Search for the cell housing the specified text and yield its [x, y] center coordinate. 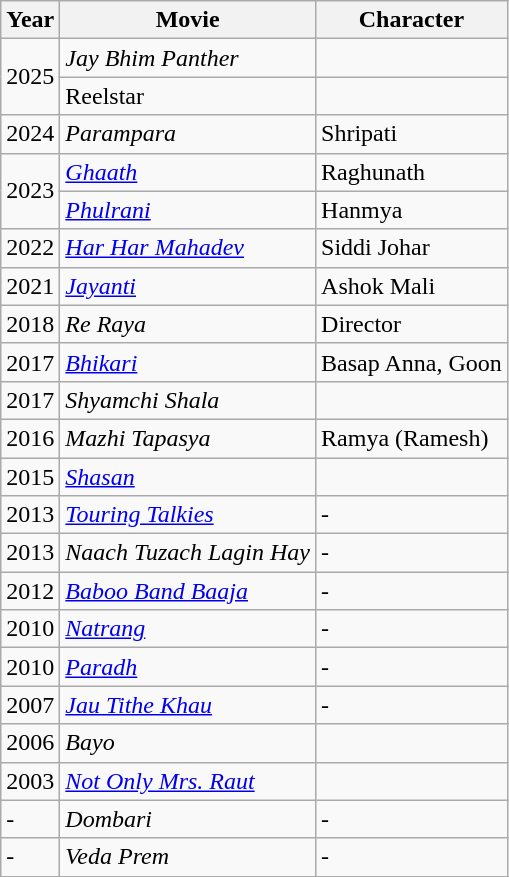
Ashok Mali [412, 286]
2016 [30, 438]
2021 [30, 286]
Jayanti [188, 286]
2022 [30, 248]
Not Only Mrs. Raut [188, 781]
Touring Talkies [188, 515]
Movie [188, 20]
2024 [30, 134]
Ramya (Ramesh) [412, 438]
2007 [30, 705]
2015 [30, 477]
Veda Prem [188, 857]
2025 [30, 77]
Basap Anna, Goon [412, 362]
Director [412, 324]
Jay Bhim Panther [188, 58]
Har Har Mahadev [188, 248]
Ghaath [188, 172]
Raghunath [412, 172]
Hanmya [412, 210]
Bayo [188, 743]
Mazhi Tapasya [188, 438]
Reelstar [188, 96]
Shasan [188, 477]
2006 [30, 743]
Character [412, 20]
Shripati [412, 134]
Parampara [188, 134]
Paradh [188, 667]
2023 [30, 191]
Baboo Band Baaja [188, 591]
Jau Tithe Khau [188, 705]
2003 [30, 781]
2012 [30, 591]
Siddi Johar [412, 248]
2018 [30, 324]
Natrang [188, 629]
Phulrani [188, 210]
Year [30, 20]
Naach Tuzach Lagin Hay [188, 553]
Re Raya [188, 324]
Bhikari [188, 362]
Shyamchi Shala [188, 400]
Dombari [188, 819]
